Pinpoint the cell where the given text exists, returning its [x, y] midpoint coordinate. 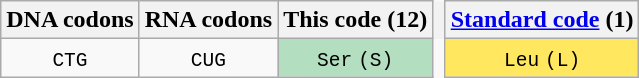
DNA codons [70, 20]
CTG [70, 58]
CUG [208, 58]
Ser (S) [356, 58]
Leu (L) [542, 58]
RNA codons [208, 20]
Standard code (1) [542, 20]
This code (12) [356, 20]
